Return the (X, Y) coordinate for the center point of the cell that contains the specified text.  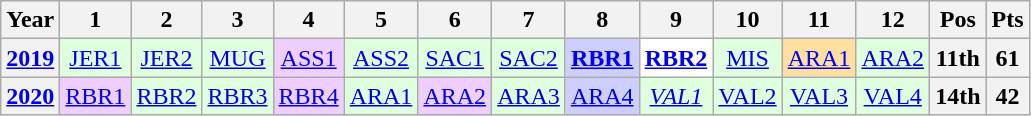
3 (238, 20)
MIS (748, 58)
Pos (958, 20)
Year (30, 20)
61 (1008, 58)
JER1 (96, 58)
ASS2 (381, 58)
2019 (30, 58)
RBR4 (308, 96)
9 (676, 20)
6 (455, 20)
1 (96, 20)
11th (958, 58)
SAC2 (529, 58)
8 (602, 20)
VAL2 (748, 96)
10 (748, 20)
SAC1 (455, 58)
4 (308, 20)
VAL3 (819, 96)
VAL4 (893, 96)
RBR3 (238, 96)
7 (529, 20)
2 (166, 20)
VAL1 (676, 96)
JER2 (166, 58)
42 (1008, 96)
ARA3 (529, 96)
5 (381, 20)
Pts (1008, 20)
12 (893, 20)
11 (819, 20)
MUG (238, 58)
2020 (30, 96)
14th (958, 96)
ASS1 (308, 58)
ARA4 (602, 96)
